For the text-containing cell, return its midpoint in [X, Y] coordinate format. 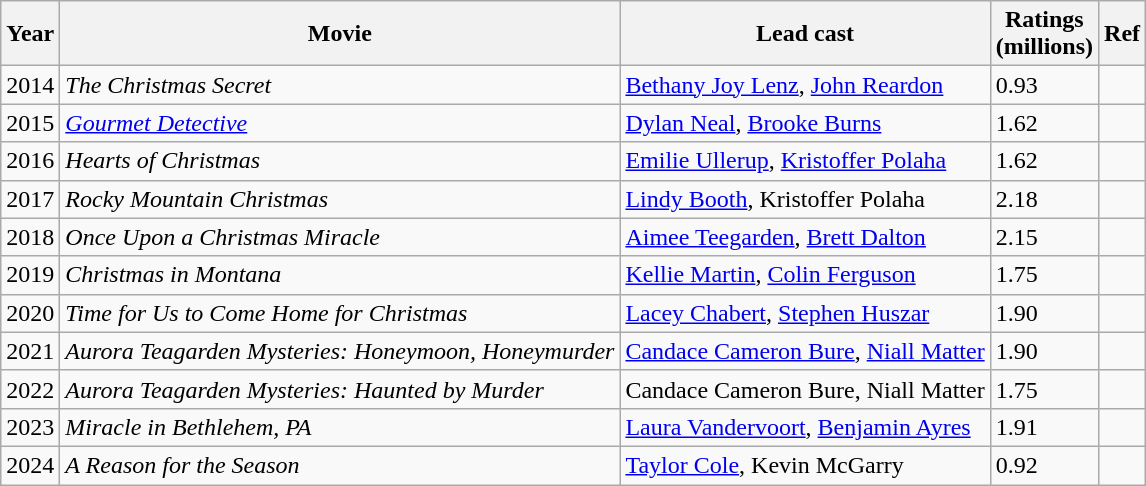
2022 [30, 389]
Laura Vandervoort, Benjamin Ayres [805, 427]
Kellie Martin, Colin Ferguson [805, 275]
Hearts of Christmas [340, 161]
The Christmas Secret [340, 85]
Time for Us to Come Home for Christmas [340, 313]
Miracle in Bethlehem, PA [340, 427]
Aimee Teegarden, Brett Dalton [805, 237]
2020 [30, 313]
Taylor Cole, Kevin McGarry [805, 465]
0.93 [1044, 85]
Bethany Joy Lenz, John Reardon [805, 85]
Rocky Mountain Christmas [340, 199]
0.92 [1044, 465]
Emilie Ullerup, Kristoffer Polaha [805, 161]
2021 [30, 351]
Christmas in Montana [340, 275]
2016 [30, 161]
Lead cast [805, 34]
2014 [30, 85]
2019 [30, 275]
A Reason for the Season [340, 465]
Ratings(millions) [1044, 34]
Once Upon a Christmas Miracle [340, 237]
2015 [30, 123]
Aurora Teagarden Mysteries: Honeymoon, Honeymurder [340, 351]
Dylan Neal, Brooke Burns [805, 123]
Aurora Teagarden Mysteries: Haunted by Murder [340, 389]
Year [30, 34]
Movie [340, 34]
2.18 [1044, 199]
Lindy Booth, Kristoffer Polaha [805, 199]
Gourmet Detective [340, 123]
Ref [1122, 34]
2024 [30, 465]
2023 [30, 427]
2017 [30, 199]
2.15 [1044, 237]
Lacey Chabert, Stephen Huszar [805, 313]
1.91 [1044, 427]
2018 [30, 237]
